Find where the given text appears and provide that cell's center as (x, y) coordinate. 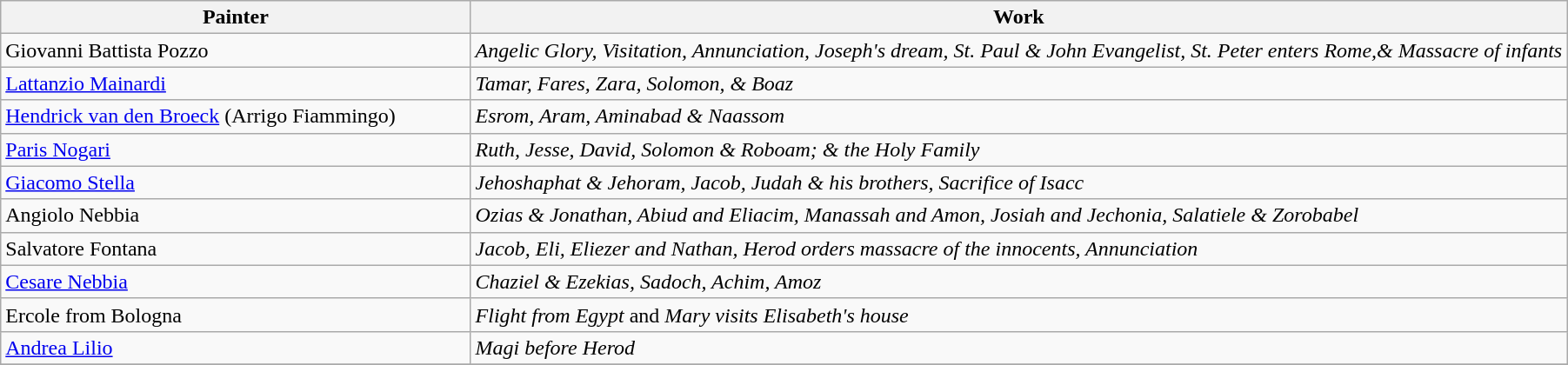
Salvatore Fontana (236, 249)
Angiolo Nebbia (236, 216)
Tamar, Fares, Zara, Solomon, & Boaz (1019, 83)
Giacomo Stella (236, 182)
Angelic Glory, Visitation, Annunciation, Joseph's dream, St. Paul & John Evangelist, St. Peter enters Rome,& Massacre of infants (1019, 50)
Magi before Herod (1019, 348)
Ozias & Jonathan, Abiud and Eliacim, Manassah and Amon, Josiah and Jechonia, Salatiele & Zorobabel (1019, 216)
Chaziel & Ezekias, Sadoch, Achim, Amoz (1019, 282)
Esrom, Aram, Aminabad & Naassom (1019, 116)
Hendrick van den Broeck (Arrigo Fiammingo) (236, 116)
Andrea Lilio (236, 348)
Jehoshaphat & Jehoram, Jacob, Judah & his brothers, Sacrifice of Isacc (1019, 182)
Ercole from Bologna (236, 315)
Lattanzio Mainardi (236, 83)
Giovanni Battista Pozzo (236, 50)
Paris Nogari (236, 149)
Work (1019, 17)
Flight from Egypt and Mary visits Elisabeth's house (1019, 315)
Ruth, Jesse, David, Solomon & Roboam; & the Holy Family (1019, 149)
Cesare Nebbia (236, 282)
Painter (236, 17)
Jacob, Eli, Eliezer and Nathan, Herod orders massacre of the innocents, Annunciation (1019, 249)
